From the cell containing the given text, extract its center point as [x, y] coordinate. 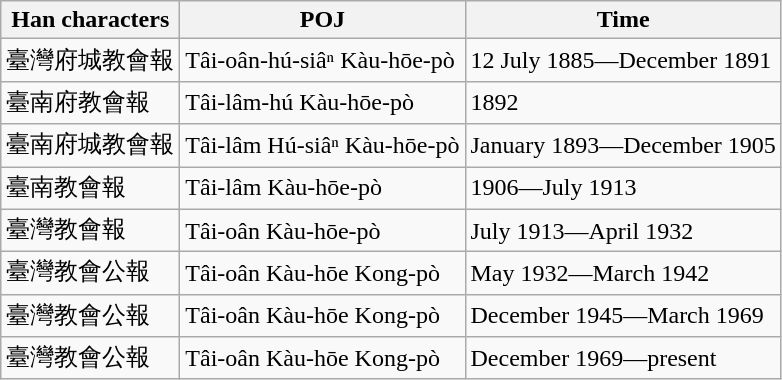
January 1893—December 1905 [623, 146]
臺南教會報 [90, 188]
Tâi-oân Kàu-hōe-pò [322, 230]
臺南府城教會報 [90, 146]
1906—July 1913 [623, 188]
December 1945—March 1969 [623, 316]
臺灣府城教會報 [90, 60]
Time [623, 20]
12 July 1885—December 1891 [623, 60]
Tâi-lâm Kàu-hōe-pò [322, 188]
May 1932—March 1942 [623, 274]
1892 [623, 102]
Tâi-oân-hú-siâⁿ Kàu-hōe-pò [322, 60]
臺南府教會報 [90, 102]
Han characters [90, 20]
July 1913—April 1932 [623, 230]
臺灣教會報 [90, 230]
POJ [322, 20]
Tâi-lâm Hú-siâⁿ Kàu-hōe-pò [322, 146]
December 1969—present [623, 358]
Tâi-lâm-hú Kàu-hōe-pò [322, 102]
